Identify which cell holds the provided text, then report its (x, y) central coordinate. 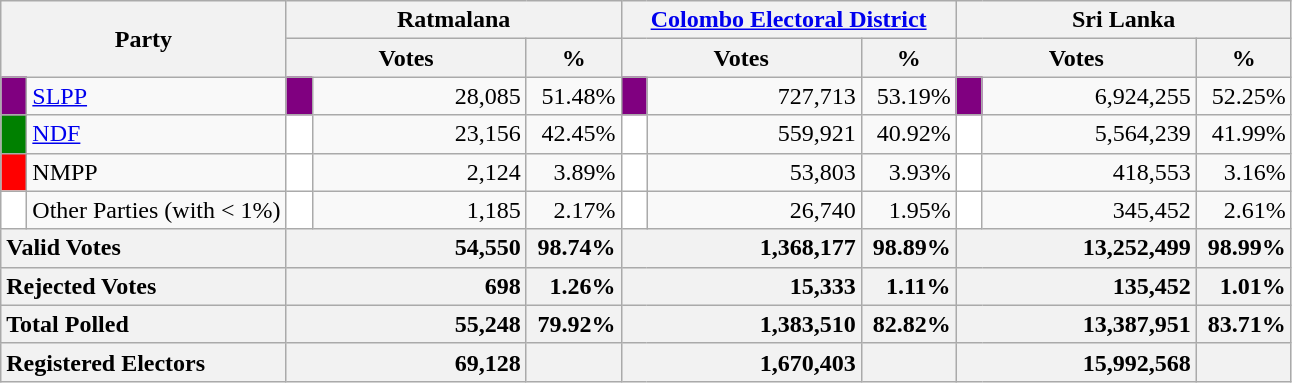
NMPP (156, 172)
1,368,177 (741, 248)
42.45% (574, 134)
NDF (156, 134)
40.92% (908, 134)
1.26% (574, 286)
1.11% (908, 286)
Total Polled (144, 324)
Registered Electors (144, 362)
Rejected Votes (144, 286)
Party (144, 39)
54,550 (406, 248)
2.61% (1244, 210)
98.99% (1244, 248)
6,924,255 (1089, 96)
Valid Votes (144, 248)
Other Parties (with < 1%) (156, 210)
Colombo Electoral District (788, 20)
727,713 (754, 96)
418,553 (1089, 172)
51.48% (574, 96)
79.92% (574, 324)
13,387,951 (1076, 324)
69,128 (406, 362)
15,992,568 (1076, 362)
55,248 (406, 324)
98.74% (574, 248)
1,383,510 (741, 324)
13,252,499 (1076, 248)
345,452 (1089, 210)
698 (406, 286)
82.82% (908, 324)
2.17% (574, 210)
SLPP (156, 96)
41.99% (1244, 134)
98.89% (908, 248)
1,185 (419, 210)
53.19% (908, 96)
3.89% (574, 172)
1.01% (1244, 286)
1.95% (908, 210)
Sri Lanka (1124, 20)
135,452 (1076, 286)
83.71% (1244, 324)
15,333 (741, 286)
23,156 (419, 134)
5,564,239 (1089, 134)
559,921 (754, 134)
Ratmalana (454, 20)
26,740 (754, 210)
3.93% (908, 172)
53,803 (754, 172)
28,085 (419, 96)
3.16% (1244, 172)
2,124 (419, 172)
52.25% (1244, 96)
1,670,403 (741, 362)
